Return the [X, Y] coordinate for the center point of the cell that contains the specified text.  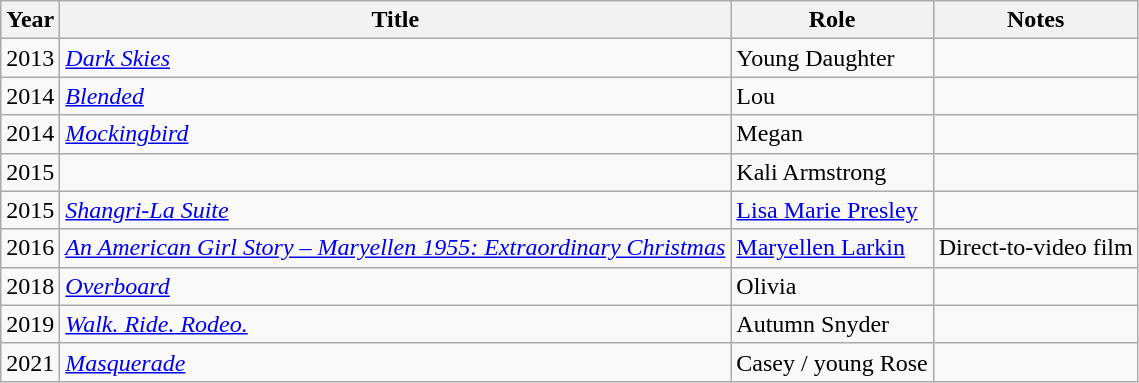
Masquerade [396, 362]
Maryellen Larkin [832, 248]
Casey / young Rose [832, 362]
2019 [30, 324]
Role [832, 20]
Kali Armstrong [832, 172]
2013 [30, 58]
An American Girl Story – Maryellen 1955: Extraordinary Christmas [396, 248]
Title [396, 20]
2018 [30, 286]
Dark Skies [396, 58]
Overboard [396, 286]
Olivia [832, 286]
Walk. Ride. Rodeo. [396, 324]
Autumn Snyder [832, 324]
Megan [832, 134]
Year [30, 20]
Blended [396, 96]
Lou [832, 96]
2021 [30, 362]
Mockingbird [396, 134]
Notes [1036, 20]
Lisa Marie Presley [832, 210]
Shangri-La Suite [396, 210]
2016 [30, 248]
Direct-to-video film [1036, 248]
Young Daughter [832, 58]
